Scan for the cell matching the given text and deliver its (X, Y) coordinate at center. 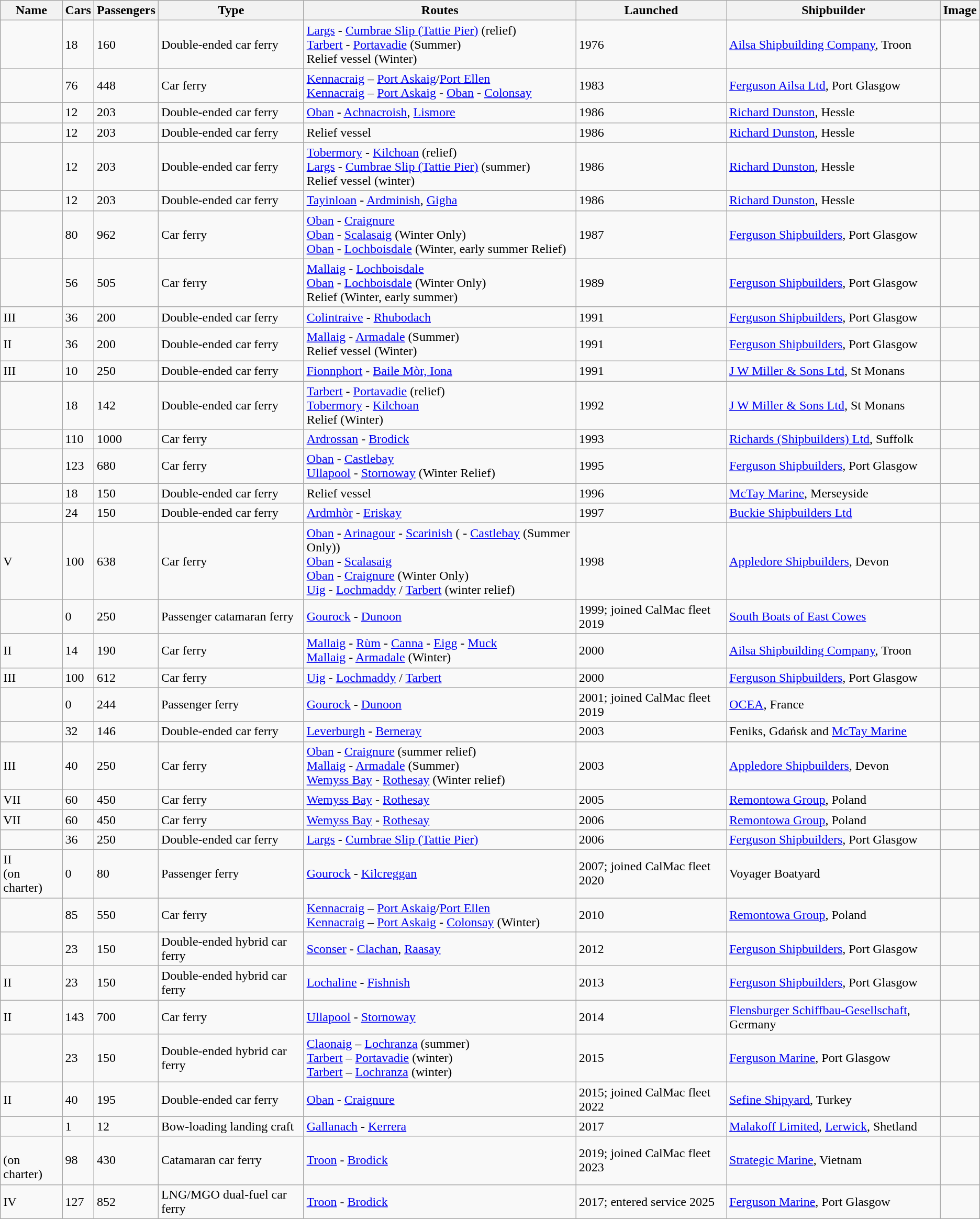
1983 (651, 86)
195 (126, 1100)
448 (126, 86)
505 (126, 283)
McTay Marine, Merseyside (833, 493)
Voyager Boatyard (833, 873)
Oban - Arinagour - Scarinish ( - Castlebay (Summer Only))Oban - ScalasaigOban - Craignure (Winter Only)Uig - Lochmaddy / Tarbert (winter relief) (440, 561)
Largs - Cumbrae Slip (Tattie Pier) (440, 839)
Largs - Cumbrae Slip (Tattie Pier) (relief)Tarbert - Portavadie (Summer)Relief vessel (Winter) (440, 45)
1996 (651, 493)
Shipbuilder (833, 10)
2014 (651, 1017)
Oban - Craignure (summer relief)Mallaig - Armadale (Summer)Wemyss Bay - Rothesay (Winter relief) (440, 766)
IV (31, 1201)
2017; entered service 2025 (651, 1201)
Passengers (126, 10)
Mallaig - LochboisdaleOban - Lochboisdale (Winter Only)Relief (Winter, early summer) (440, 283)
Ferguson Ailsa Ltd, Port Glasgow (833, 86)
V (31, 561)
430 (126, 1160)
Oban - CastlebayUllapool - Stornoway (Winter Relief) (440, 466)
143 (78, 1017)
Tobermory - Kilchoan (relief)Largs - Cumbrae Slip (Tattie Pier) (summer)Relief vessel (winter) (440, 167)
Kennacraig – Port Askaig/Port EllenKennacraig – Port Askaig - Colonsay (Winter) (440, 914)
Tayinloan - Ardminish, Gigha (440, 201)
2012 (651, 949)
10 (78, 371)
160 (126, 45)
Lochaline - Fishnish (440, 983)
Kennacraig – Port Askaig/Port EllenKennacraig – Port Askaig - Oban - Colonsay (440, 86)
612 (126, 678)
Type (231, 10)
852 (126, 1201)
Fionnphort - Baile Mòr, Iona (440, 371)
Image (960, 10)
Gallanach - Kerrera (440, 1126)
85 (78, 914)
Launched (651, 10)
Sconser - Clachan, Raasay (440, 949)
OCEA, France (833, 705)
98 (78, 1160)
Mallaig - Armadale (Summer) Relief vessel (Winter) (440, 343)
Colintraive - Rhubodach (440, 317)
2015; joined CalMac fleet 2022 (651, 1100)
190 (126, 650)
Routes (440, 10)
(on charter) (31, 1160)
962 (126, 235)
Oban - CraignureOban - Scalasaig (Winter Only)Oban - Lochboisdale (Winter, early summer Relief) (440, 235)
700 (126, 1017)
II(on charter) (31, 873)
1987 (651, 235)
110 (78, 439)
Gourock - Kilcreggan (440, 873)
2017 (651, 1126)
1976 (651, 45)
Ardmhòr - Eriskay (440, 513)
1000 (126, 439)
76 (78, 86)
Flensburger Schiffbau-Gesellschaft, Germany (833, 1017)
Malakoff Limited, Lerwick, Shetland (833, 1126)
Catamaran car ferry (231, 1160)
LNG/MGO dual-fuel car ferry (231, 1201)
1 (78, 1126)
Strategic Marine, Vietnam (833, 1160)
2007; joined CalMac fleet 2020 (651, 873)
142 (126, 405)
123 (78, 466)
56 (78, 283)
Sefine Shipyard, Turkey (833, 1100)
Ullapool - Stornoway (440, 1017)
Buckie Shipbuilders Ltd (833, 513)
1993 (651, 439)
2001; joined CalMac fleet 2019 (651, 705)
146 (126, 732)
Name (31, 10)
32 (78, 732)
2010 (651, 914)
2013 (651, 983)
Leverburgh - Berneray (440, 732)
Oban - Achnacroish, Lismore (440, 113)
Claonaig – Lochranza (summer)Tarbert – Portavadie (winter)Tarbert – Lochranza (winter) (440, 1058)
680 (126, 466)
1998 (651, 561)
Passenger catamaran ferry (231, 617)
1999; joined CalMac fleet 2019 (651, 617)
1989 (651, 283)
Bow-loading landing craft (231, 1126)
Tarbert - Portavadie (relief)Tobermory - Kilchoan Relief (Winter) (440, 405)
2005 (651, 800)
Mallaig - Rùm - Canna - Eigg - MuckMallaig - Armadale (Winter) (440, 650)
Feniks, Gdańsk and McTay Marine (833, 732)
Richards (Shipbuilders) Ltd, Suffolk (833, 439)
Oban - Craignure (440, 1100)
24 (78, 513)
Ardrossan - Brodick (440, 439)
South Boats of East Cowes (833, 617)
Cars (78, 10)
1992 (651, 405)
1997 (651, 513)
244 (126, 705)
2019; joined CalMac fleet 2023 (651, 1160)
127 (78, 1201)
2015 (651, 1058)
550 (126, 914)
14 (78, 650)
638 (126, 561)
Uig - Lochmaddy / Tarbert (440, 678)
1995 (651, 466)
